Provide the [x, y] coordinate of the cell's center where the given text is located.  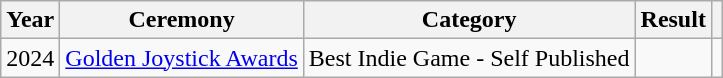
Category [469, 20]
Result [673, 20]
Best Indie Game - Self Published [469, 58]
Year [30, 20]
Golden Joystick Awards [182, 58]
Ceremony [182, 20]
2024 [30, 58]
